Find where the given text appears and provide that cell's center as (X, Y) coordinate. 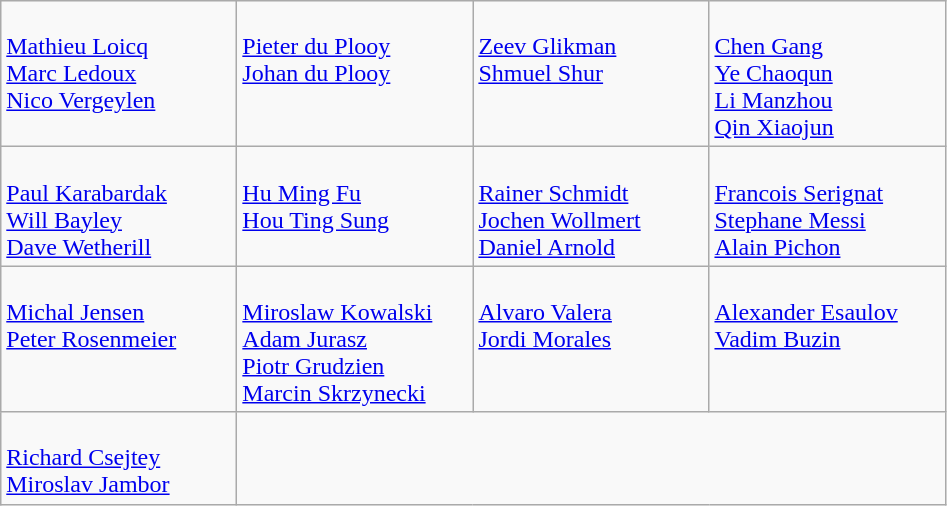
Francois SerignatStephane MessiAlain Pichon (827, 206)
Michal JensenPeter Rosenmeier (119, 339)
Miroslaw KowalskiAdam JuraszPiotr GrudzienMarcin Skrzynecki (355, 339)
Zeev GlikmanShmuel Shur (591, 74)
Alexander EsaulovVadim Buzin (827, 339)
Pieter du PlooyJohan du Plooy (355, 74)
Rainer SchmidtJochen WollmertDaniel Arnold (591, 206)
Paul KarabardakWill BayleyDave Wetherill (119, 206)
Alvaro ValeraJordi Morales (591, 339)
Chen GangYe ChaoqunLi ManzhouQin Xiaojun (827, 74)
Richard CsejteyMiroslav Jambor (119, 458)
Mathieu LoicqMarc LedouxNico Vergeylen (119, 74)
Hu Ming FuHou Ting Sung (355, 206)
